Scan for the cell matching the given text and deliver its (x, y) coordinate at center. 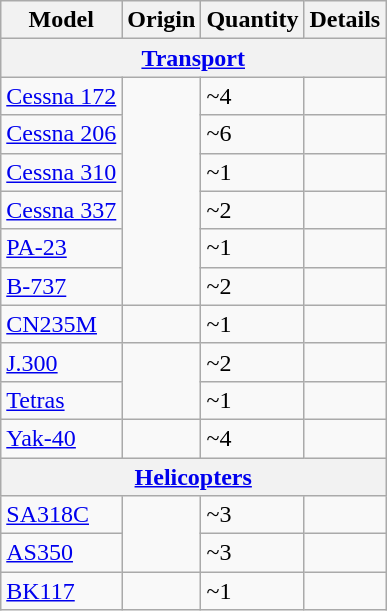
Details (345, 20)
Tetras (62, 400)
Cessna 206 (62, 134)
Transport (194, 58)
Helicopters (194, 477)
J.300 (62, 362)
CN235M (62, 324)
AS350 (62, 553)
Cessna 310 (62, 172)
SA318C (62, 515)
Yak-40 (62, 438)
Quantity (252, 20)
PA-23 (62, 248)
Cessna 172 (62, 96)
BK117 (62, 591)
Model (62, 20)
Cessna 337 (62, 210)
~6 (252, 134)
Origin (162, 20)
B-737 (62, 286)
